Output the (x, y) coordinate of the center of the cell containing the given text.  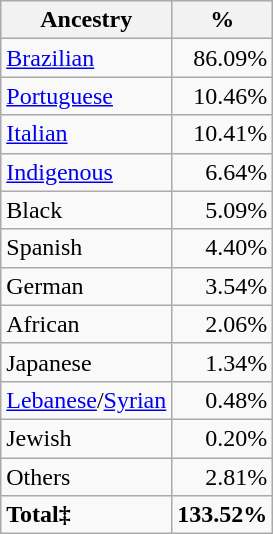
2.81% (222, 477)
German (86, 286)
10.41% (222, 134)
0.20% (222, 438)
% (222, 20)
Spanish (86, 248)
86.09% (222, 58)
1.34% (222, 362)
Total‡ (86, 515)
Indigenous (86, 172)
Ancestry (86, 20)
Lebanese/Syrian (86, 400)
3.54% (222, 286)
Italian (86, 134)
Brazilian (86, 58)
10.46% (222, 96)
Others (86, 477)
2.06% (222, 324)
0.48% (222, 400)
6.64% (222, 172)
5.09% (222, 210)
Portuguese (86, 96)
133.52% (222, 515)
Japanese (86, 362)
Jewish (86, 438)
4.40% (222, 248)
Black (86, 210)
African (86, 324)
